Capture the cell that displays the provided text and extract its [x, y] central coordinate. 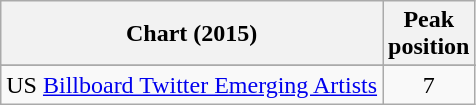
Peakposition [429, 34]
US Billboard Twitter Emerging Artists [192, 85]
7 [429, 85]
Chart (2015) [192, 34]
